Detect which cell encompasses the target text, then output its [X, Y] center coordinate. 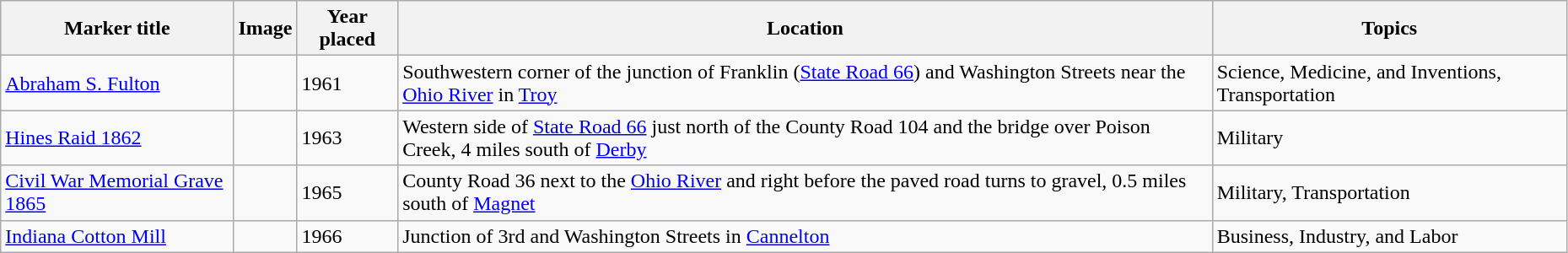
Marker title [117, 29]
Western side of State Road 66 just north of the County Road 104 and the bridge over Poison Creek, 4 miles south of Derby [805, 138]
County Road 36 next to the Ohio River and right before the paved road turns to gravel, 0.5 miles south of Magnet [805, 192]
Military, Transportation [1389, 192]
Year placed [348, 29]
Junction of 3rd and Washington Streets in Cannelton [805, 236]
Topics [1389, 29]
Business, Industry, and Labor [1389, 236]
1963 [348, 138]
Hines Raid 1862 [117, 138]
1965 [348, 192]
Indiana Cotton Mill [117, 236]
Military [1389, 138]
1966 [348, 236]
1961 [348, 83]
Location [805, 29]
Southwestern corner of the junction of Franklin (State Road 66) and Washington Streets near the Ohio River in Troy [805, 83]
Image [265, 29]
Civil War Memorial Grave 1865 [117, 192]
Abraham S. Fulton [117, 83]
Science, Medicine, and Inventions, Transportation [1389, 83]
